Provide the (x, y) coordinate of the cell's center where the given text is located.  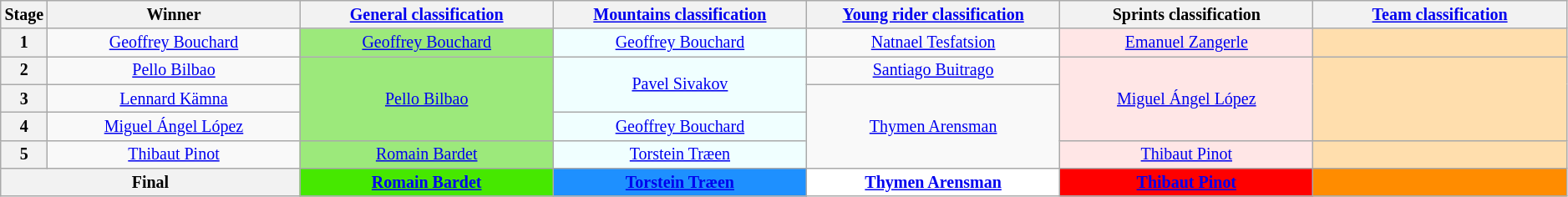
Stage (24, 15)
Santiago Buitrago (934, 70)
2 (24, 70)
Natnael Tesfatsion (934, 43)
General classification (426, 15)
Final (150, 182)
Emanuel Zangerle (1186, 43)
Lennard Kämna (174, 98)
1 (24, 43)
Mountains classification (680, 15)
Winner (174, 15)
3 (24, 98)
5 (24, 154)
Team classification (1440, 15)
4 (24, 127)
Pavel Sivakov (680, 85)
Sprints classification (1186, 15)
Young rider classification (934, 15)
